Output the (X, Y) coordinate of the center of the cell containing the given text.  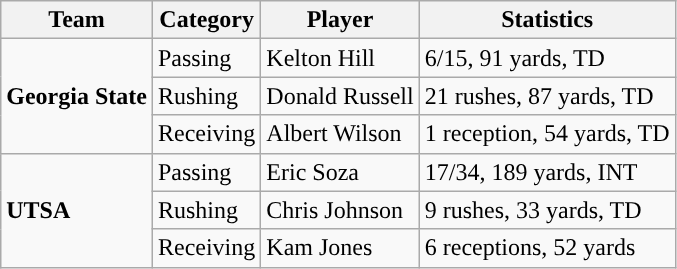
21 rushes, 87 yards, TD (547, 96)
9 rushes, 33 yards, TD (547, 210)
Kelton Hill (340, 58)
17/34, 189 yards, INT (547, 172)
Statistics (547, 20)
Category (206, 20)
Kam Jones (340, 248)
6/15, 91 yards, TD (547, 58)
Chris Johnson (340, 210)
Albert Wilson (340, 134)
Eric Soza (340, 172)
Player (340, 20)
Georgia State (77, 96)
6 receptions, 52 yards (547, 248)
UTSA (77, 210)
Team (77, 20)
Donald Russell (340, 96)
1 reception, 54 yards, TD (547, 134)
